Output the (X, Y) coordinate of the center of the cell containing the given text.  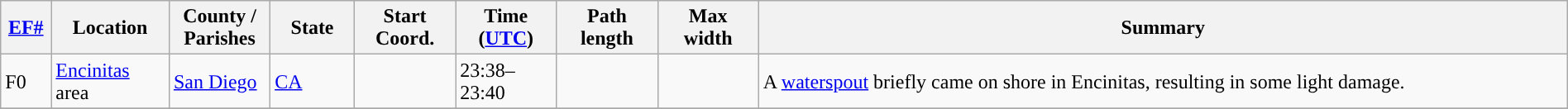
Path length (607, 28)
A waterspout briefly came on shore in Encinitas, resulting in some light damage. (1163, 81)
EF# (26, 28)
Summary (1163, 28)
County / Parishes (219, 28)
Start Coord. (404, 28)
23:38–23:40 (506, 81)
Time (UTC) (506, 28)
Location (111, 28)
CA (313, 81)
F0 (26, 81)
San Diego (219, 81)
Encinitas area (111, 81)
Max width (708, 28)
State (313, 28)
